Extract the (x, y) coordinate from the center of the cell holding the provided text.  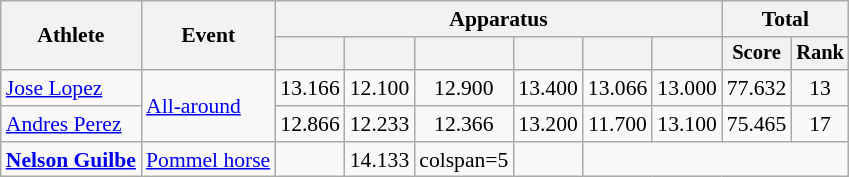
12.866 (310, 124)
All-around (208, 106)
12.100 (380, 88)
Total (786, 19)
13.400 (548, 88)
Apparatus (498, 19)
75.465 (756, 124)
Rank (820, 54)
12.233 (380, 124)
Score (756, 54)
13.200 (548, 124)
13.066 (618, 88)
Event (208, 36)
Athlete (71, 36)
Andres Perez (71, 124)
12.366 (464, 124)
Jose Lopez (71, 88)
12.900 (464, 88)
17 (820, 124)
13.166 (310, 88)
77.632 (756, 88)
13 (820, 88)
13.100 (686, 124)
11.700 (618, 124)
13.000 (686, 88)
